Locate the cell with the specified text and output its (x, y) center coordinate. 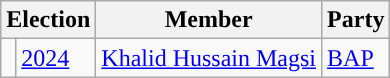
Party (356, 20)
Khalid Hussain Magsi (209, 58)
BAP (356, 58)
Member (209, 20)
2024 (56, 58)
Election (48, 20)
